Locate the cell with the specified text and output its [X, Y] center coordinate. 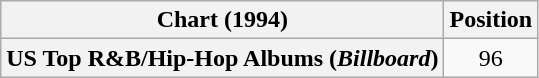
US Top R&B/Hip-Hop Albums (Billboard) [222, 58]
Chart (1994) [222, 20]
96 [491, 58]
Position [491, 20]
